Extract the [X, Y] coordinate from the center of the cell holding the provided text.  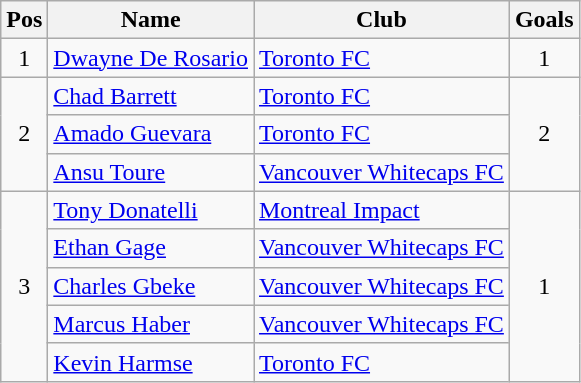
Amado Guevara [151, 134]
Ansu Toure [151, 172]
Goals [544, 20]
Montreal Impact [382, 210]
Charles Gbeke [151, 286]
Chad Barrett [151, 96]
Ethan Gage [151, 248]
Pos [24, 20]
Name [151, 20]
Kevin Harmse [151, 362]
Club [382, 20]
Dwayne De Rosario [151, 58]
Tony Donatelli [151, 210]
Marcus Haber [151, 324]
3 [24, 286]
